Provide the (X, Y) coordinate of the cell's center where the given text is located.  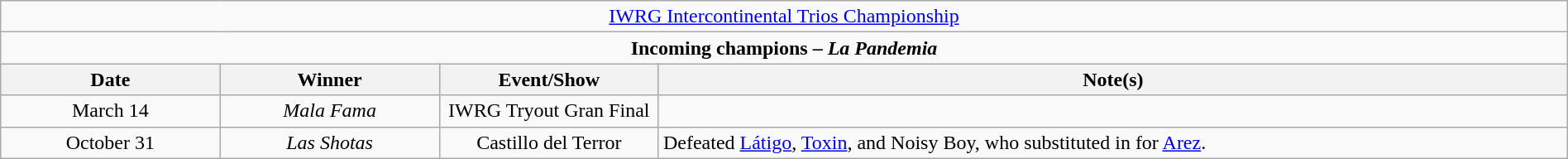
Defeated Látigo, Toxin, and Noisy Boy, who substituted in for Arez. (1113, 142)
Date (111, 79)
IWRG Intercontinental Trios Championship (784, 17)
October 31 (111, 142)
March 14 (111, 111)
Winner (329, 79)
Las Shotas (329, 142)
Incoming champions – La Pandemia (784, 48)
Note(s) (1113, 79)
Castillo del Terror (549, 142)
IWRG Tryout Gran Final (549, 111)
Event/Show (549, 79)
Mala Fama (329, 111)
